Extract the (x, y) coordinate from the center of the cell holding the provided text.  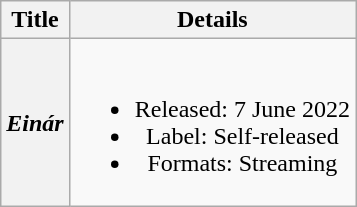
Details (212, 20)
Title (35, 20)
Einár (35, 122)
Released: 7 June 2022Label: Self-releasedFormats: Streaming (212, 122)
